Return the [X, Y] coordinate for the center point of the cell that contains the specified text.  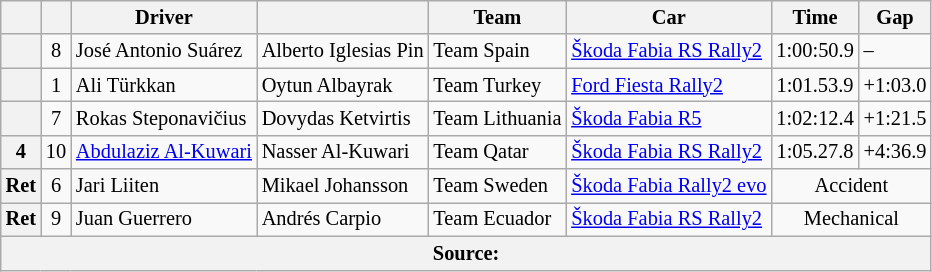
– [896, 51]
Accident [851, 186]
Car [668, 17]
6 [56, 186]
+1:03.0 [896, 85]
Juan Guerrero [164, 219]
Team Sweden [497, 186]
1:05.27.8 [814, 152]
Abdulaziz Al-Kuwari [164, 152]
Mikael Johansson [343, 186]
Time [814, 17]
1:02:12.4 [814, 118]
Gap [896, 17]
10 [56, 152]
1 [56, 85]
8 [56, 51]
Oytun Albayrak [343, 85]
Ali Türkkan [164, 85]
Škoda Fabia R5 [668, 118]
Ford Fiesta Rally2 [668, 85]
Driver [164, 17]
Nasser Al-Kuwari [343, 152]
José Antonio Suárez [164, 51]
9 [56, 219]
Škoda Fabia Rally2 evo [668, 186]
Rokas Steponavičius [164, 118]
Team Lithuania [497, 118]
Team Spain [497, 51]
Andrés Carpio [343, 219]
Jari Liiten [164, 186]
Alberto Iglesias Pin [343, 51]
Team Qatar [497, 152]
Team [497, 17]
Team Ecuador [497, 219]
1:01.53.9 [814, 85]
4 [21, 152]
+1:21.5 [896, 118]
Source: [466, 253]
1:00:50.9 [814, 51]
Mechanical [851, 219]
7 [56, 118]
Dovydas Ketvirtis [343, 118]
Team Turkey [497, 85]
+4:36.9 [896, 152]
